Return the [x, y] coordinate for the center point of the cell that contains the specified text.  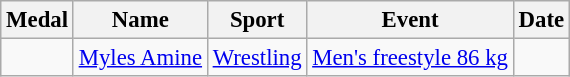
Name [140, 20]
Medal [38, 20]
Event [410, 20]
Men's freestyle 86 kg [410, 58]
Sport [257, 20]
Myles Amine [140, 58]
Wrestling [257, 58]
Date [541, 20]
